Detect which cell encompasses the target text, then output its (X, Y) center coordinate. 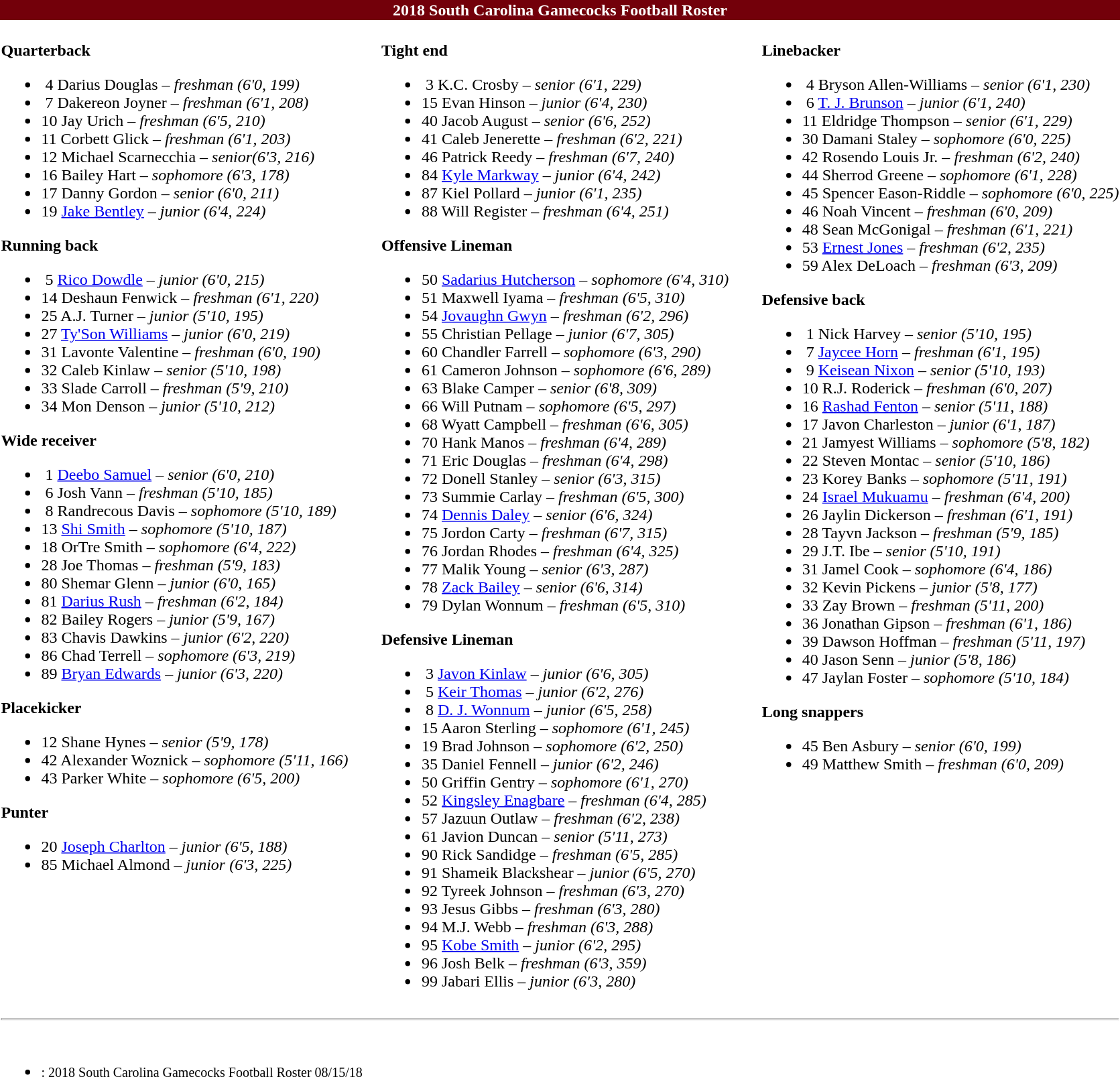
2018 South Carolina Gamecocks Football Roster (560, 10)
